Identify which cell holds the provided text, then report its [X, Y] central coordinate. 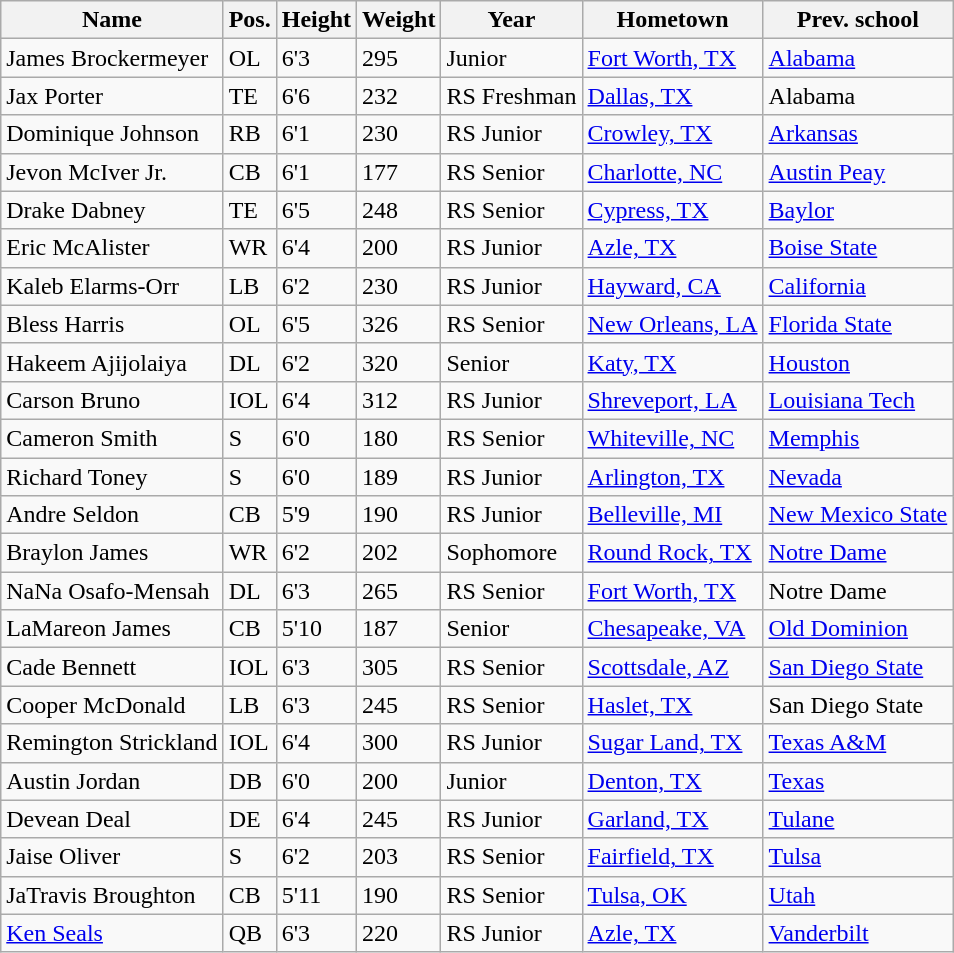
DE [250, 819]
Charlotte, NC [672, 172]
Sugar Land, TX [672, 743]
Ken Seals [112, 933]
5'9 [316, 515]
202 [399, 553]
300 [399, 743]
Memphis [858, 438]
Prev. school [858, 20]
Hakeem Ajijolaiya [112, 362]
203 [399, 857]
RS Freshman [512, 96]
5'11 [316, 895]
Tulane [858, 819]
265 [399, 591]
Andre Seldon [112, 515]
Kaleb Elarms-Orr [112, 286]
Jevon McIver Jr. [112, 172]
RB [250, 134]
Haslet, TX [672, 705]
Richard Toney [112, 477]
Drake Dabney [112, 210]
Bless Harris [112, 324]
Old Dominion [858, 629]
Boise State [858, 248]
Garland, TX [672, 819]
Carson Bruno [112, 400]
Jaise Oliver [112, 857]
305 [399, 667]
Austin Jordan [112, 781]
189 [399, 477]
Arlington, TX [672, 477]
Houston [858, 362]
James Brockermeyer [112, 58]
Hometown [672, 20]
Katy, TX [672, 362]
Florida State [858, 324]
Round Rock, TX [672, 553]
220 [399, 933]
312 [399, 400]
Chesapeake, VA [672, 629]
Austin Peay [858, 172]
Height [316, 20]
Remington Strickland [112, 743]
5'10 [316, 629]
Eric McAlister [112, 248]
Pos. [250, 20]
Weight [399, 20]
LaMareon James [112, 629]
Texas A&M [858, 743]
Jax Porter [112, 96]
Tulsa [858, 857]
Year [512, 20]
Tulsa, OK [672, 895]
Denton, TX [672, 781]
Baylor [858, 210]
Arkansas [858, 134]
Whiteville, NC [672, 438]
Scottsdale, AZ [672, 667]
Crowley, TX [672, 134]
Cade Bennett [112, 667]
Cameron Smith [112, 438]
JaTravis Broughton [112, 895]
Dominique Johnson [112, 134]
Braylon James [112, 553]
Sophomore [512, 553]
Devean Deal [112, 819]
Cypress, TX [672, 210]
Hayward, CA [672, 286]
295 [399, 58]
Belleville, MI [672, 515]
California [858, 286]
Utah [858, 895]
232 [399, 96]
QB [250, 933]
Fairfield, TX [672, 857]
Vanderbilt [858, 933]
Name [112, 20]
DB [250, 781]
Texas [858, 781]
New Mexico State [858, 515]
326 [399, 324]
Nevada [858, 477]
Dallas, TX [672, 96]
Shreveport, LA [672, 400]
Cooper McDonald [112, 705]
Louisiana Tech [858, 400]
6'6 [316, 96]
187 [399, 629]
New Orleans, LA [672, 324]
177 [399, 172]
NaNa Osafo-Mensah [112, 591]
180 [399, 438]
320 [399, 362]
248 [399, 210]
